From the cell containing the given text, extract its center point as [x, y] coordinate. 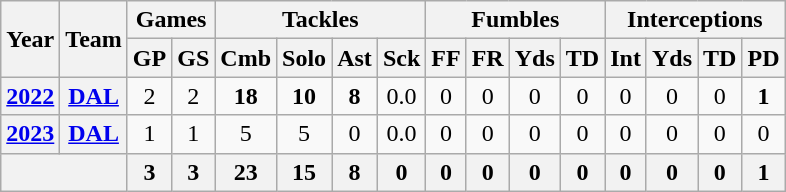
Fumbles [516, 20]
23 [246, 172]
Games [170, 20]
Sck [401, 58]
2022 [30, 96]
Year [30, 39]
10 [304, 96]
2023 [30, 134]
15 [304, 172]
Ast [355, 58]
Solo [304, 58]
Int [626, 58]
Interceptions [695, 20]
PD [764, 58]
GP [149, 58]
GS [194, 58]
Team [94, 39]
FR [488, 58]
18 [246, 96]
Tackles [320, 20]
FF [446, 58]
Cmb [246, 58]
